Provide the [X, Y] coordinate of the cell's center where the given text is located.  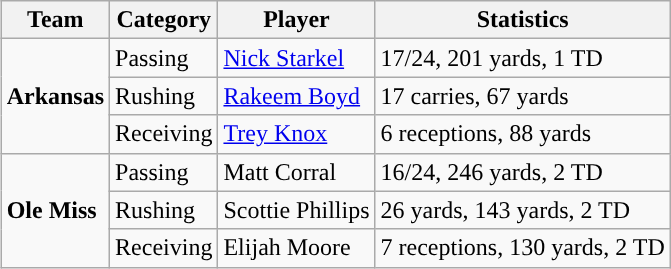
17 carries, 67 yards [522, 96]
Arkansas [55, 96]
Nick Starkel [296, 58]
Scottie Phillips [296, 210]
17/24, 201 yards, 1 TD [522, 58]
16/24, 246 yards, 2 TD [522, 172]
Category [164, 20]
Matt Corral [296, 172]
Player [296, 20]
Elijah Moore [296, 248]
Ole Miss [55, 210]
Statistics [522, 20]
7 receptions, 130 yards, 2 TD [522, 248]
Rakeem Boyd [296, 96]
6 receptions, 88 yards [522, 134]
Team [55, 20]
Trey Knox [296, 134]
26 yards, 143 yards, 2 TD [522, 210]
